Find where the given text appears and provide that cell's center as (X, Y) coordinate. 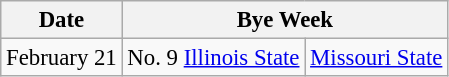
Missouri State (376, 58)
February 21 (62, 58)
Date (62, 20)
No. 9 Illinois State (214, 58)
Bye Week (285, 20)
